Find where the given text appears and provide that cell's center as (x, y) coordinate. 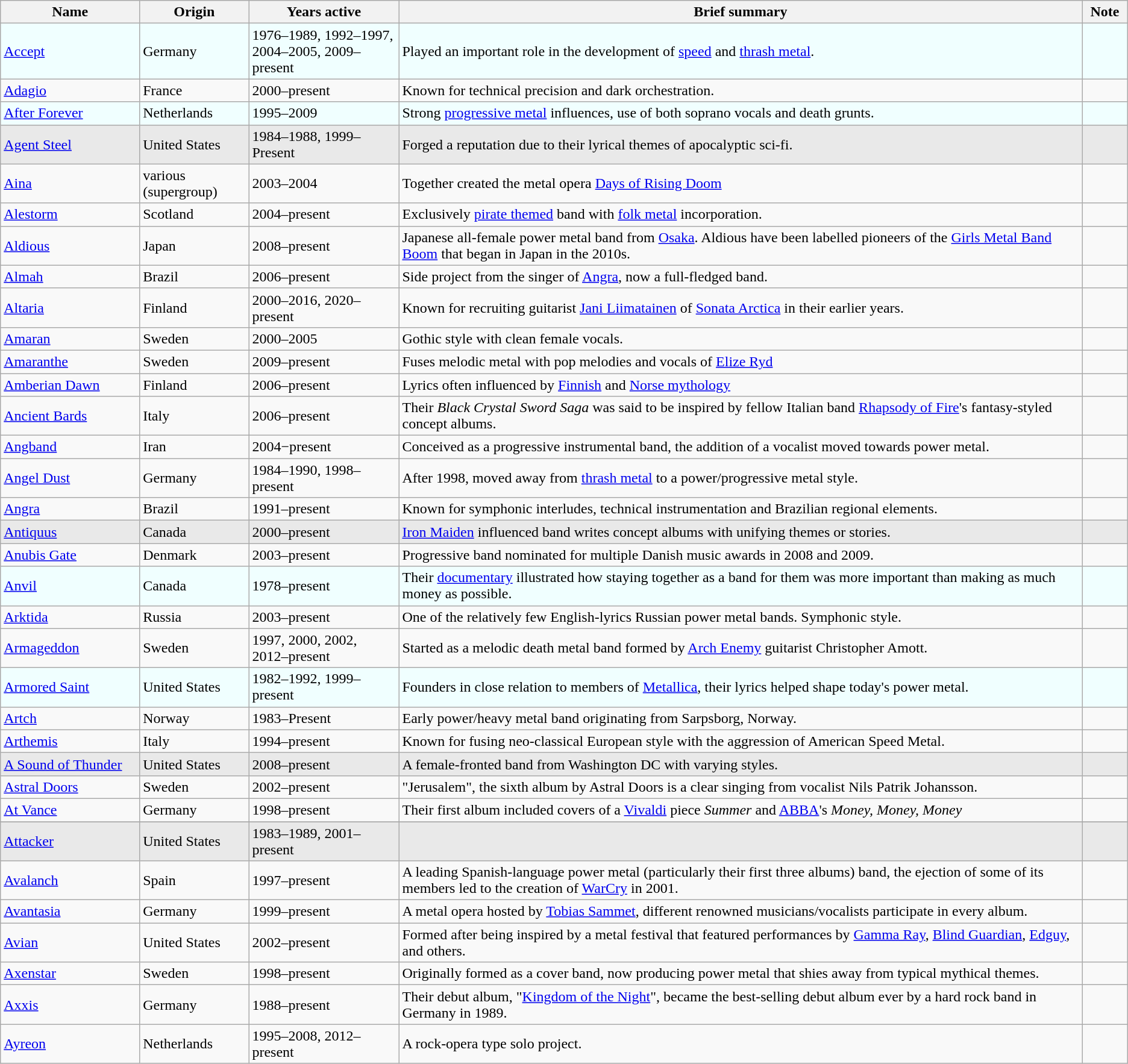
1994–present (324, 741)
1984–1990, 1998–present (324, 478)
2004–present (324, 214)
Japanese all-female power metal band from Osaka. Aldious have been labelled pioneers of the Girls Metal Band Boom that began in Japan in the 2010s. (741, 246)
Ancient Bards (70, 416)
1983–Present (324, 718)
Norway (194, 718)
Forged a reputation due to their lyrical themes of apocalyptic sci-fi. (741, 145)
Angel Dust (70, 478)
2003–2004 (324, 183)
Aldious (70, 246)
Japan (194, 246)
Progressive band nominated for multiple Danish music awards in 2008 and 2009. (741, 555)
Accept (70, 51)
After 1998, moved away from thrash metal to a power/progressive metal style. (741, 478)
Their documentary illustrated how staying together as a band for them was more important than making as much money as possible. (741, 586)
Formed after being inspired by a metal festival that featured performances by Gamma Ray, Blind Guardian, Edguy, and others. (741, 942)
1976–1989, 1992–1997, 2004–2005, 2009–present (324, 51)
Axxis (70, 1005)
Lyrics often influenced by Finnish and Norse mythology (741, 385)
Axenstar (70, 974)
Alestorm (70, 214)
Known for technical precision and dark orchestration. (741, 90)
Their debut album, "Kingdom of the Night", became the best-selling debut album ever by a hard rock band in Germany in 1989. (741, 1005)
Note (1105, 12)
A Sound of Thunder (70, 764)
After Forever (70, 113)
Name (70, 12)
Almah (70, 277)
1988–present (324, 1005)
2004−present (324, 447)
1999–present (324, 912)
Brief summary (741, 12)
Armageddon (70, 648)
various (supergroup) (194, 183)
Scotland (194, 214)
Side project from the singer of Angra, now a full-fledged band. (741, 277)
At Vance (70, 810)
"Jerusalem", the sixth album by Astral Doors is a clear singing from vocalist Nils Patrik Johansson. (741, 787)
Astral Doors (70, 787)
Their first album included covers of a Vivaldi piece Summer and ABBA's Money, Money, Money (741, 810)
2009–present (324, 361)
1984–1988, 1999–Present (324, 145)
1982–1992, 1999–present (324, 687)
Angra (70, 509)
Russia (194, 617)
Attacker (70, 841)
Avian (70, 942)
1995–2009 (324, 113)
A female-fronted band from Washington DC with varying styles. (741, 764)
Fuses melodic metal with pop melodies and vocals of Elize Ryd (741, 361)
1983–1989, 2001–present (324, 841)
Antiquus (70, 532)
Gothic style with clean female vocals. (741, 339)
Avalanch (70, 881)
1995–2008, 2012–present (324, 1044)
2000–2016, 2020–present (324, 307)
Angband (70, 447)
Known for recruiting guitarist Jani Liimatainen of Sonata Arctica in their earlier years. (741, 307)
Exclusively pirate themed band with folk metal incorporation. (741, 214)
Altaria (70, 307)
Arktida (70, 617)
Founders in close relation to members of Metallica, their lyrics helped shape today's power metal. (741, 687)
Iran (194, 447)
Artch (70, 718)
2000–2005 (324, 339)
Anubis Gate (70, 555)
Origin (194, 12)
France (194, 90)
Anvil (70, 586)
A metal opera hosted by Tobias Sammet, different renowned musicians/vocalists participate in every album. (741, 912)
Conceived as a progressive instrumental band, the addition of a vocalist moved towards power metal. (741, 447)
Together created the metal opera Days of Rising Doom (741, 183)
One of the relatively few English-lyrics Russian power metal bands. Symphonic style. (741, 617)
Years active (324, 12)
Denmark (194, 555)
Avantasia (70, 912)
Known for symphonic interludes, technical instrumentation and Brazilian regional elements. (741, 509)
Their Black Crystal Sword Saga was said to be inspired by fellow Italian band Rhapsody of Fire's fantasy-styled concept albums. (741, 416)
Started as a melodic death metal band formed by Arch Enemy guitarist Christopher Amott. (741, 648)
Amberian Dawn (70, 385)
Adagio (70, 90)
1991–present (324, 509)
Played an important role in the development of speed and thrash metal. (741, 51)
Amaranthe (70, 361)
A rock-opera type solo project. (741, 1044)
Early power/heavy metal band originating from Sarpsborg, Norway. (741, 718)
Originally formed as a cover band, now producing power metal that shies away from typical mythical themes. (741, 974)
Strong progressive metal influences, use of both soprano vocals and death grunts. (741, 113)
1978–present (324, 586)
Aina (70, 183)
Arthemis (70, 741)
Ayreon (70, 1044)
Agent Steel (70, 145)
Known for fusing neo-classical European style with the aggression of American Speed Metal. (741, 741)
Iron Maiden influenced band writes concept albums with unifying themes or stories. (741, 532)
1997, 2000, 2002, 2012–present (324, 648)
Spain (194, 881)
Amaran (70, 339)
Armored Saint (70, 687)
1997–present (324, 881)
